Identify which cell holds the provided text, then report its (x, y) central coordinate. 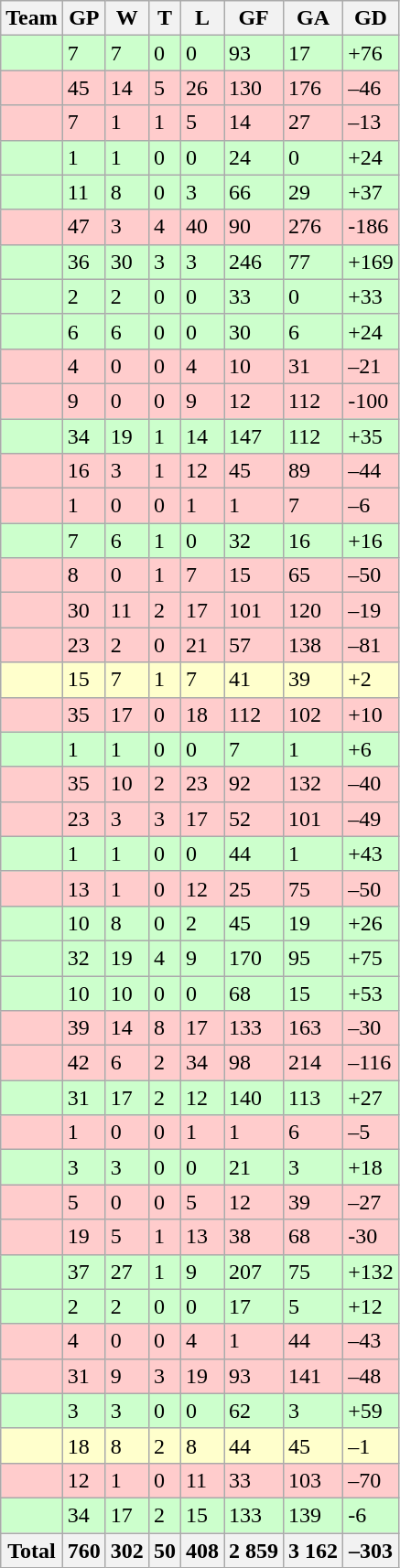
408 (201, 1551)
+6 (372, 749)
-6 (372, 1515)
+53 (372, 993)
38 (254, 1237)
–40 (372, 784)
141 (313, 1376)
+26 (372, 923)
102 (313, 714)
214 (313, 1063)
3 162 (313, 1551)
–19 (372, 610)
–30 (372, 1028)
92 (254, 784)
47 (84, 227)
+18 (372, 1167)
41 (254, 680)
–27 (372, 1202)
103 (313, 1480)
–43 (372, 1341)
–70 (372, 1480)
130 (254, 88)
–81 (372, 645)
L (201, 18)
+35 (372, 436)
+33 (372, 296)
98 (254, 1063)
276 (313, 227)
113 (313, 1098)
T (165, 18)
GP (84, 18)
302 (126, 1551)
GA (313, 18)
+10 (372, 714)
65 (313, 575)
89 (313, 471)
36 (84, 262)
W (126, 18)
25 (254, 888)
176 (313, 88)
GF (254, 18)
+27 (372, 1098)
GD (372, 18)
+16 (372, 541)
95 (313, 958)
Team (32, 18)
–116 (372, 1063)
57 (254, 645)
2 859 (254, 1551)
207 (254, 1272)
52 (254, 819)
147 (254, 436)
+12 (372, 1306)
-100 (372, 401)
66 (254, 192)
–49 (372, 819)
-186 (372, 227)
760 (84, 1551)
+75 (372, 958)
163 (313, 1028)
+132 (372, 1272)
132 (313, 784)
29 (313, 192)
–48 (372, 1376)
50 (165, 1551)
26 (201, 88)
40 (201, 227)
140 (254, 1098)
–5 (372, 1133)
62 (254, 1411)
–1 (372, 1445)
77 (313, 262)
–44 (372, 471)
–303 (372, 1551)
+76 (372, 53)
+169 (372, 262)
Total (32, 1551)
37 (84, 1272)
+43 (372, 854)
170 (254, 958)
90 (254, 227)
+2 (372, 680)
24 (254, 157)
–13 (372, 123)
–21 (372, 366)
139 (313, 1515)
+37 (372, 192)
246 (254, 262)
–46 (372, 88)
138 (313, 645)
42 (84, 1063)
+59 (372, 1411)
-30 (372, 1237)
120 (313, 610)
–6 (372, 506)
